Extract the (x, y) coordinate from the center of the cell holding the provided text.  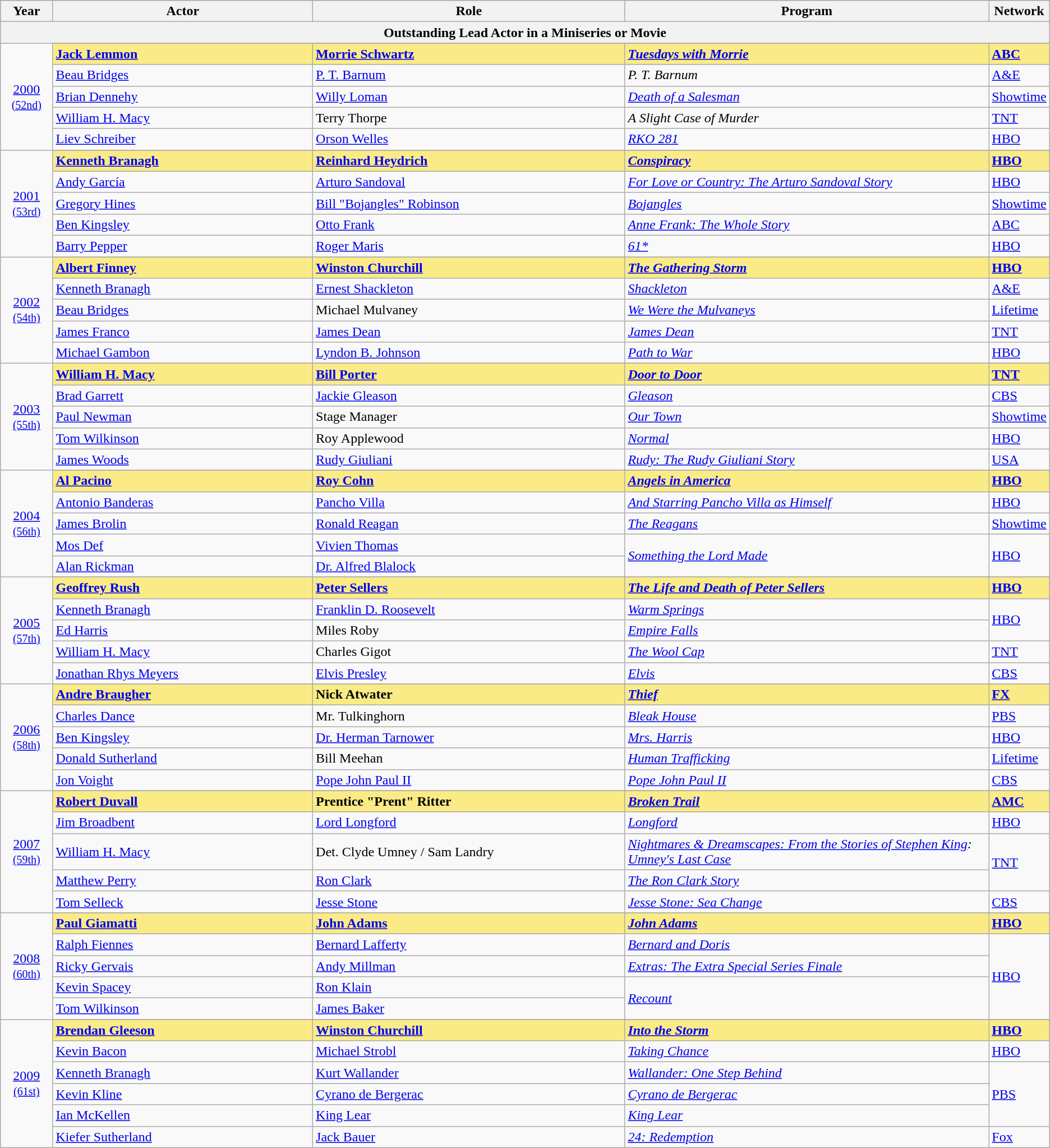
Empire Falls (807, 631)
Mr. Tulkinghorn (469, 716)
The Ron Clark Story (807, 880)
A Slight Case of Murder (807, 118)
Nick Atwater (469, 695)
Brendan Gleeson (183, 1030)
Kurt Wallander (469, 1073)
Charles Gigot (469, 652)
Morrie Schwartz (469, 54)
Otto Frank (469, 224)
2008(60th) (27, 966)
Terry Thorpe (469, 118)
2000(52nd) (27, 97)
Stage Manager (469, 417)
Alan Rickman (183, 566)
Vivien Thomas (469, 545)
Outstanding Lead Actor in a Miniseries or Movie (525, 33)
2002(54th) (27, 310)
Broken Trail (807, 801)
Jon Voight (183, 780)
Anne Frank: The Whole Story (807, 224)
2006(58th) (27, 737)
Albert Finney (183, 268)
Bernard Lafferty (469, 944)
The Wool Cap (807, 652)
Lyndon B. Johnson (469, 353)
Al Pacino (183, 481)
Pancho Villa (469, 502)
2009(61st) (27, 1083)
Andy Millman (469, 966)
Donald Sutherland (183, 759)
Conspiracy (807, 160)
Paul Newman (183, 417)
For Love or Country: The Arturo Sandoval Story (807, 182)
24: Redemption (807, 1137)
AMC (1019, 801)
Our Town (807, 417)
Ernest Shackleton (469, 289)
Det. Clyde Umney / Sam Landry (469, 852)
Nightmares & Dreamscapes: From the Stories of Stephen King: Umney's Last Case (807, 852)
2001(53rd) (27, 203)
61* (807, 246)
Door to Door (807, 374)
Human Trafficking (807, 759)
Lord Longford (469, 823)
Normal (807, 438)
Bill "Bojangles" Robinson (469, 203)
Charles Dance (183, 716)
Wallander: One Step Behind (807, 1073)
The Gathering Storm (807, 268)
RKO 281 (807, 139)
Jackie Gleason (469, 396)
Peter Sellers (469, 587)
Ricky Gervais (183, 966)
Gregory Hines (183, 203)
Orson Welles (469, 139)
Brad Garrett (183, 396)
Bill Porter (469, 374)
Tuesdays with Morrie (807, 54)
Roy Cohn (469, 481)
James Baker (469, 1009)
Actor (183, 11)
FX (1019, 695)
James Franco (183, 332)
Dr. Herman Tarnower (469, 737)
Network (1019, 11)
Recount (807, 998)
Year (27, 11)
And Starring Pancho Villa as Himself (807, 502)
Robert Duvall (183, 801)
Role (469, 11)
James Woods (183, 460)
Miles Roby (469, 631)
Prentice "Prent" Ritter (469, 801)
Path to War (807, 353)
2003(55th) (27, 417)
Barry Pepper (183, 246)
Bojangles (807, 203)
Andre Braugher (183, 695)
Jack Bauer (469, 1137)
Gleason (807, 396)
Arturo Sandoval (469, 182)
Antonio Banderas (183, 502)
Tom Selleck (183, 902)
Matthew Perry (183, 880)
Andy García (183, 182)
Michael Strobl (469, 1051)
Kevin Kline (183, 1094)
Willy Loman (469, 97)
Jack Lemmon (183, 54)
2007(59th) (27, 852)
Jesse Stone (469, 902)
Ronald Reagan (469, 524)
We Were the Mulvaneys (807, 310)
Bill Meehan (469, 759)
Taking Chance (807, 1051)
Jesse Stone: Sea Change (807, 902)
Thief (807, 695)
Kevin Spacey (183, 988)
Ron Clark (469, 880)
Fox (1019, 1137)
Paul Giamatti (183, 923)
Michael Gambon (183, 353)
Bleak House (807, 716)
Death of a Salesman (807, 97)
2004(56th) (27, 524)
Kevin Bacon (183, 1051)
Shackleton (807, 289)
Michael Mulvaney (469, 310)
Ralph Fiennes (183, 944)
Ed Harris (183, 631)
Kiefer Sutherland (183, 1137)
Franklin D. Roosevelt (469, 609)
Bernard and Doris (807, 944)
Rudy: The Rudy Giuliani Story (807, 460)
Angels in America (807, 481)
Ian McKellen (183, 1115)
Elvis Presley (469, 673)
Mos Def (183, 545)
Roy Applewood (469, 438)
Rudy Giuliani (469, 460)
Roger Maris (469, 246)
USA (1019, 460)
Into the Storm (807, 1030)
Liev Schreiber (183, 139)
Something the Lord Made (807, 555)
The Reagans (807, 524)
Program (807, 11)
Extras: The Extra Special Series Finale (807, 966)
Mrs. Harris (807, 737)
Warm Springs (807, 609)
Jonathan Rhys Meyers (183, 673)
Ron Klain (469, 988)
The Life and Death of Peter Sellers (807, 587)
Geoffrey Rush (183, 587)
Jim Broadbent (183, 823)
Dr. Alfred Blalock (469, 566)
Elvis (807, 673)
Brian Dennehy (183, 97)
Reinhard Heydrich (469, 160)
James Brolin (183, 524)
Longford (807, 823)
2005(57th) (27, 630)
